Search for the cell housing the specified text and yield its [x, y] center coordinate. 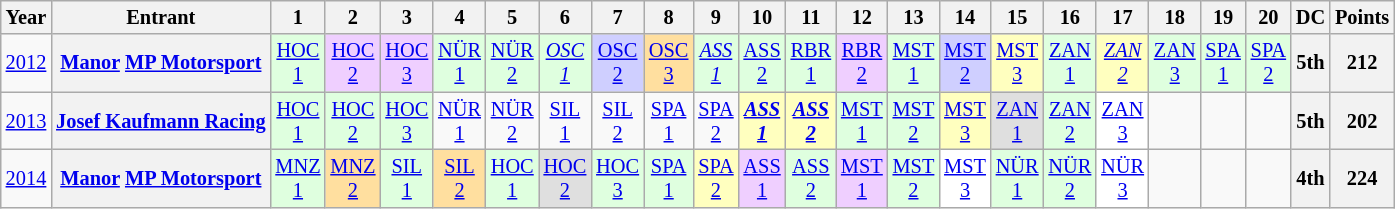
14 [965, 17]
NÜR3 [1122, 178]
4th [1310, 178]
OSC3 [668, 63]
2012 [26, 63]
10 [762, 17]
4 [460, 17]
2 [352, 17]
5 [512, 17]
16 [1070, 17]
8 [668, 17]
1 [298, 17]
15 [1018, 17]
12 [862, 17]
19 [1224, 17]
2014 [26, 178]
11 [811, 17]
202 [1362, 121]
6 [566, 17]
Entrant [160, 17]
Points [1362, 17]
17 [1122, 17]
RBR1 [811, 63]
224 [1362, 178]
Year [26, 17]
MNZ2 [352, 178]
7 [618, 17]
20 [1268, 17]
MNZ1 [298, 178]
DC [1310, 17]
18 [1175, 17]
212 [1362, 63]
RBR2 [862, 63]
OSC1 [566, 63]
Josef Kaufmann Racing [160, 121]
2013 [26, 121]
13 [914, 17]
OSC2 [618, 63]
9 [716, 17]
3 [406, 17]
